Pinpoint the cell where the given text exists, returning its [x, y] midpoint coordinate. 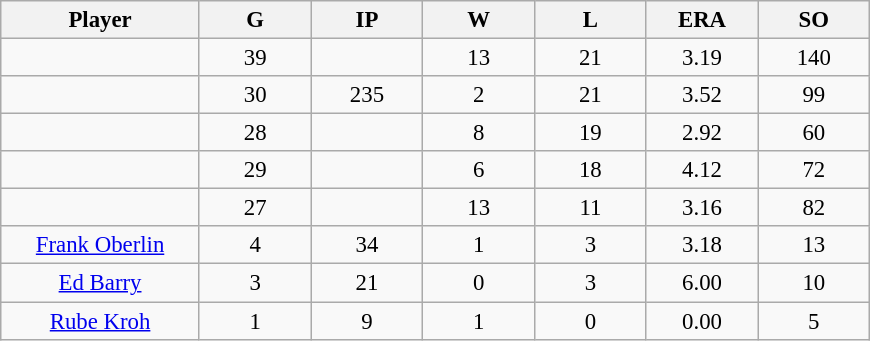
72 [814, 170]
9 [367, 321]
3.52 [702, 95]
6.00 [702, 283]
3.16 [702, 208]
235 [367, 95]
3.18 [702, 245]
11 [590, 208]
2 [479, 95]
30 [255, 95]
27 [255, 208]
34 [367, 245]
ERA [702, 20]
28 [255, 133]
Ed Barry [100, 283]
10 [814, 283]
5 [814, 321]
29 [255, 170]
W [479, 20]
82 [814, 208]
18 [590, 170]
99 [814, 95]
6 [479, 170]
0.00 [702, 321]
4.12 [702, 170]
Rube Kroh [100, 321]
G [255, 20]
140 [814, 58]
3.19 [702, 58]
SO [814, 20]
39 [255, 58]
4 [255, 245]
IP [367, 20]
L [590, 20]
Frank Oberlin [100, 245]
2.92 [702, 133]
60 [814, 133]
Player [100, 20]
19 [590, 133]
8 [479, 133]
